Pinpoint the cell where the given text exists, returning its [x, y] midpoint coordinate. 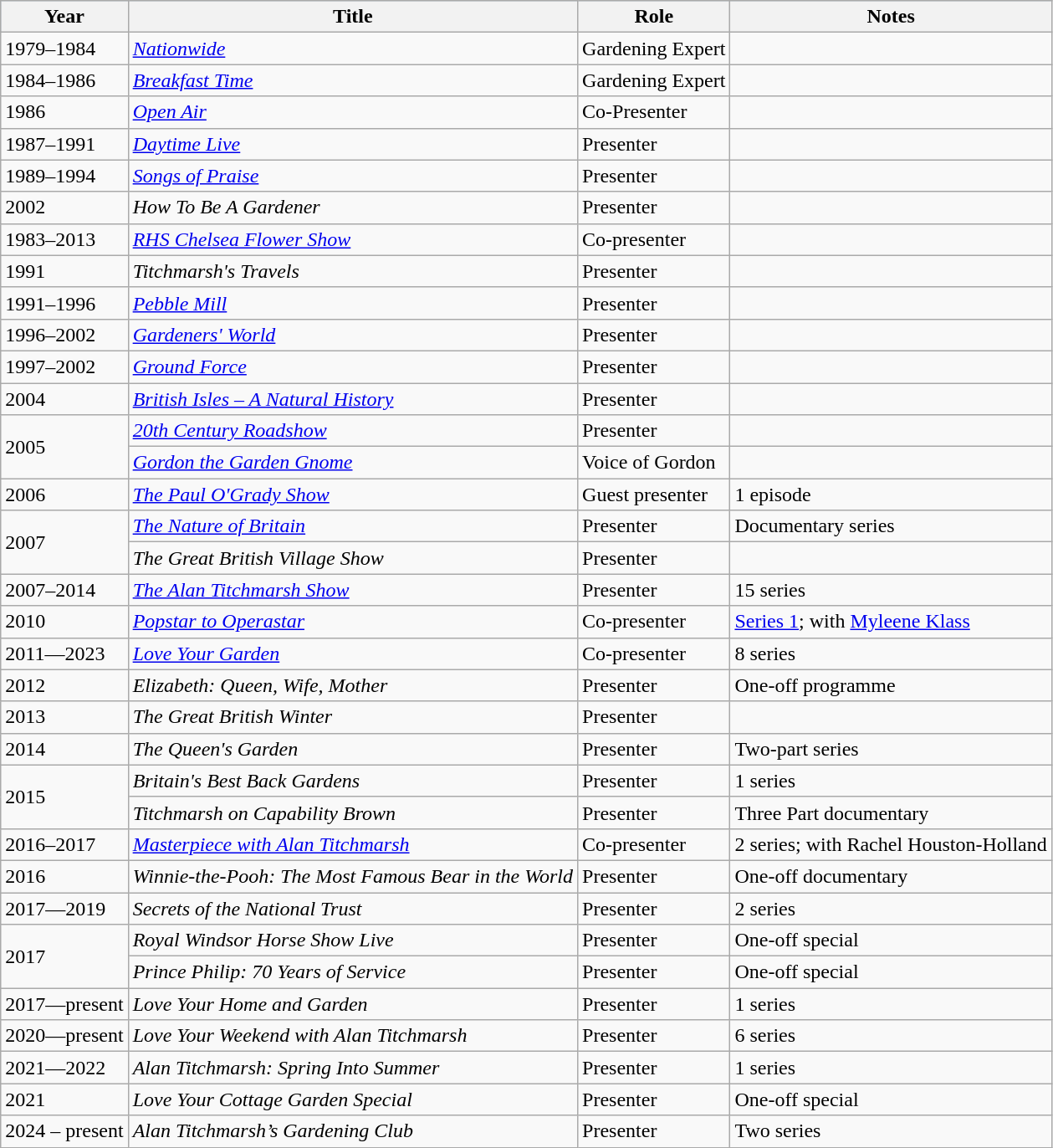
Love Your Garden [353, 653]
The Great British Winter [353, 717]
2017—present [64, 1004]
Titchmarsh's Travels [353, 271]
Year [64, 17]
Pebble Mill [353, 303]
Songs of Praise [353, 176]
1997–2002 [64, 366]
2012 [64, 685]
The Great British Village Show [353, 558]
15 series [891, 590]
2024 – present [64, 1131]
Role [654, 17]
1984–1986 [64, 80]
Two series [891, 1131]
Gordon the Garden Gnome [353, 463]
2007 [64, 542]
Documentary series [891, 526]
Title [353, 17]
2020—present [64, 1036]
Royal Windsor Horse Show Live [353, 940]
Popstar to Operastar [353, 622]
2015 [64, 797]
Alan Titchmarsh’s Gardening Club [353, 1131]
2002 [64, 208]
Co-Presenter [654, 112]
6 series [891, 1036]
Notes [891, 17]
RHS Chelsea Flower Show [353, 239]
The Nature of Britain [353, 526]
Prince Philip: 70 Years of Service [353, 972]
2014 [64, 749]
2004 [64, 399]
2021 [64, 1099]
2011—2023 [64, 653]
Voice of Gordon [654, 463]
Titchmarsh on Capability Brown [353, 812]
1983–2013 [64, 239]
The Queen's Garden [353, 749]
Two-part series [891, 749]
Gardeners' World [353, 335]
2007–2014 [64, 590]
2017—2019 [64, 908]
Secrets of the National Trust [353, 908]
Series 1; with Myleene Klass [891, 622]
2006 [64, 495]
20th Century Roadshow [353, 431]
Alan Titchmarsh: Spring Into Summer [353, 1068]
Ground Force [353, 366]
British Isles – A Natural History [353, 399]
One-off documentary [891, 876]
2010 [64, 622]
Open Air [353, 112]
1987–1991 [64, 144]
8 series [891, 653]
2005 [64, 447]
Guest presenter [654, 495]
1991 [64, 271]
Britain's Best Back Gardens [353, 781]
Daytime Live [353, 144]
How To Be A Gardener [353, 208]
Elizabeth: Queen, Wife, Mother [353, 685]
Nationwide [353, 49]
2016–2017 [64, 844]
Winnie-the-Pooh: The Most Famous Bear in the World [353, 876]
2017 [64, 956]
2 series; with Rachel Houston-Holland [891, 844]
1989–1994 [64, 176]
Three Part documentary [891, 812]
Masterpiece with Alan Titchmarsh [353, 844]
2013 [64, 717]
1991–1996 [64, 303]
The Alan Titchmarsh Show [353, 590]
The Paul O'Grady Show [353, 495]
Love Your Home and Garden [353, 1004]
2 series [891, 908]
Love Your Weekend with Alan Titchmarsh [353, 1036]
1986 [64, 112]
Love Your Cottage Garden Special [353, 1099]
2021—2022 [64, 1068]
1979–1984 [64, 49]
1 episode [891, 495]
Breakfast Time [353, 80]
2016 [64, 876]
1996–2002 [64, 335]
One-off programme [891, 685]
